Output the (X, Y) coordinate of the center of the cell containing the given text.  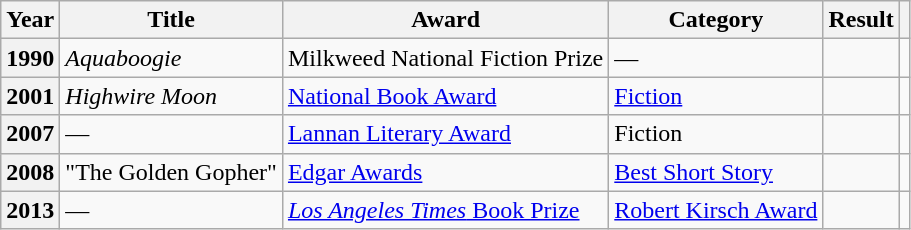
2013 (30, 210)
Los Angeles Times Book Prize (445, 210)
Milkweed National Fiction Prize (445, 58)
Best Short Story (716, 172)
"The Golden Gopher" (172, 172)
Highwire Moon (172, 96)
Lannan Literary Award (445, 134)
National Book Award (445, 96)
Category (716, 20)
Edgar Awards (445, 172)
Robert Kirsch Award (716, 210)
Year (30, 20)
2007 (30, 134)
2008 (30, 172)
Result (861, 20)
Aquaboogie (172, 58)
1990 (30, 58)
2001 (30, 96)
Award (445, 20)
Title (172, 20)
